Search for the cell housing the specified text and yield its [X, Y] center coordinate. 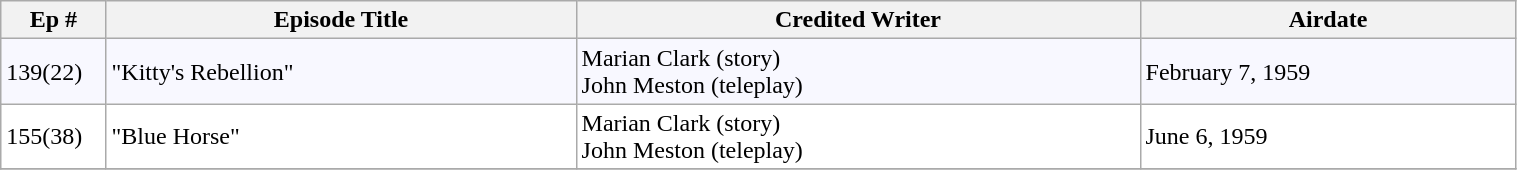
Airdate [1328, 20]
155(38) [54, 136]
Ep # [54, 20]
Episode Title [341, 20]
139(22) [54, 72]
June 6, 1959 [1328, 136]
"Blue Horse" [341, 136]
February 7, 1959 [1328, 72]
"Kitty's Rebellion" [341, 72]
Credited Writer [858, 20]
